Return the (X, Y) coordinate for the center point of the cell that contains the specified text.  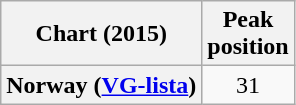
Peak position (248, 34)
Chart (2015) (102, 34)
Norway (VG-lista) (102, 85)
31 (248, 85)
